Return the [X, Y] coordinate for the center point of the cell that contains the specified text.  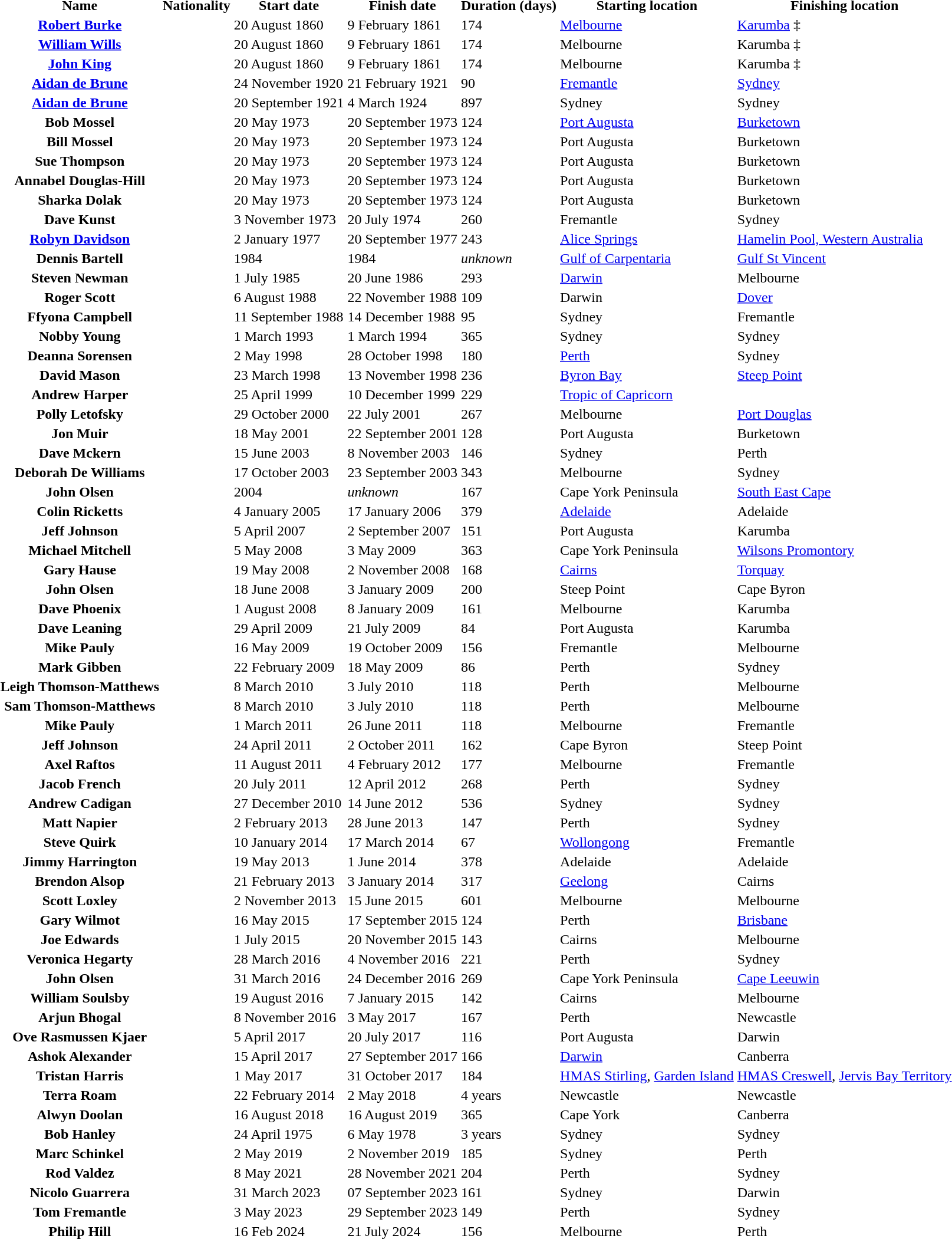
29 October 2000 [289, 414]
1 March 2011 [289, 725]
Geelong [647, 881]
95 [509, 317]
19 August 2016 [289, 998]
16 August 2018 [289, 1115]
Newcastle [647, 1095]
2 May 2018 [403, 1095]
236 [509, 375]
897 [509, 103]
2 October 2011 [403, 745]
1 July 2015 [289, 939]
2 February 2013 [289, 823]
200 [509, 589]
166 [509, 1056]
22 February 2014 [289, 1095]
8 January 2009 [403, 609]
29 September 2023 [403, 1212]
3 January 2009 [403, 589]
260 [509, 219]
5 April 2017 [289, 1037]
31 March 2023 [289, 1192]
24 April 2011 [289, 745]
67 [509, 842]
HMAS Stirling, Garden Island [647, 1076]
Steep Point [647, 589]
12 April 2012 [403, 784]
162 [509, 745]
177 [509, 764]
23 September 2003 [403, 472]
27 December 2010 [289, 803]
20 June 1986 [403, 278]
28 October 1998 [403, 356]
14 December 1988 [403, 317]
1 May 2017 [289, 1076]
4 years [509, 1095]
151 [509, 531]
2 November 2013 [289, 901]
2 January 1977 [289, 239]
343 [509, 472]
269 [509, 978]
317 [509, 881]
6 August 1988 [289, 297]
204 [509, 1173]
4 February 2012 [403, 764]
147 [509, 823]
21 February 2013 [289, 881]
146 [509, 453]
90 [509, 83]
536 [509, 803]
84 [509, 628]
10 January 2014 [289, 842]
3 May 2009 [403, 550]
363 [509, 550]
31 March 2016 [289, 978]
17 September 2015 [403, 920]
27 September 2017 [403, 1056]
19 May 2013 [289, 862]
25 April 1999 [289, 395]
2004 [289, 492]
1 March 1994 [403, 336]
116 [509, 1037]
2 November 2008 [403, 570]
185 [509, 1153]
20 July 2017 [403, 1037]
378 [509, 862]
2 May 1998 [289, 356]
86 [509, 667]
18 June 2008 [289, 589]
3 May 2017 [403, 1017]
Cape Byron [647, 745]
21 February 1921 [403, 83]
4 November 2016 [403, 959]
31 October 2017 [403, 1076]
17 March 2014 [403, 842]
22 July 2001 [403, 414]
24 April 1975 [289, 1134]
3 years [509, 1134]
293 [509, 278]
4 March 1924 [403, 103]
29 April 2009 [289, 628]
Wollongong [647, 842]
180 [509, 356]
Cape York [647, 1115]
1 June 2014 [403, 862]
229 [509, 395]
23 March 1998 [289, 375]
28 March 2016 [289, 959]
22 November 1988 [403, 297]
Alice Springs [647, 239]
8 November 2003 [403, 453]
17 January 2006 [403, 511]
Gulf of Carpentaria [647, 258]
2 September 2007 [403, 531]
19 October 2009 [403, 648]
11 September 1988 [289, 317]
168 [509, 570]
109 [509, 297]
10 December 1999 [403, 395]
11 August 2011 [289, 764]
18 May 2001 [289, 433]
13 November 1998 [403, 375]
28 June 2013 [403, 823]
601 [509, 901]
243 [509, 239]
20 November 2015 [403, 939]
2 November 2019 [403, 1153]
5 May 2008 [289, 550]
26 June 2011 [403, 725]
268 [509, 784]
379 [509, 511]
22 February 2009 [289, 667]
8 November 2016 [289, 1017]
267 [509, 414]
07 September 2023 [403, 1192]
149 [509, 1212]
5 April 2007 [289, 531]
16 August 2019 [403, 1115]
24 November 1920 [289, 83]
15 June 2015 [403, 901]
143 [509, 939]
Tropic of Capricorn [647, 395]
21 July 2009 [403, 628]
15 June 2003 [289, 453]
20 July 2011 [289, 784]
17 October 2003 [289, 472]
20 September 1977 [403, 239]
128 [509, 433]
184 [509, 1076]
20 July 1974 [403, 219]
6 May 1978 [403, 1134]
20 September 1921 [289, 103]
28 November 2021 [403, 1173]
4 January 2005 [289, 511]
3 January 2014 [403, 881]
14 June 2012 [403, 803]
19 May 2008 [289, 570]
8 May 2021 [289, 1173]
142 [509, 998]
3 May 2023 [289, 1212]
221 [509, 959]
156 [509, 648]
2 May 2019 [289, 1153]
3 November 1973 [289, 219]
18 May 2009 [403, 667]
16 May 2015 [289, 920]
15 April 2017 [289, 1056]
16 May 2009 [289, 648]
1 August 2008 [289, 609]
22 September 2001 [403, 433]
1 July 1985 [289, 278]
7 January 2015 [403, 998]
24 December 2016 [403, 978]
1 March 1993 [289, 336]
Byron Bay [647, 375]
